From the cell containing the given text, extract its center point as [X, Y] coordinate. 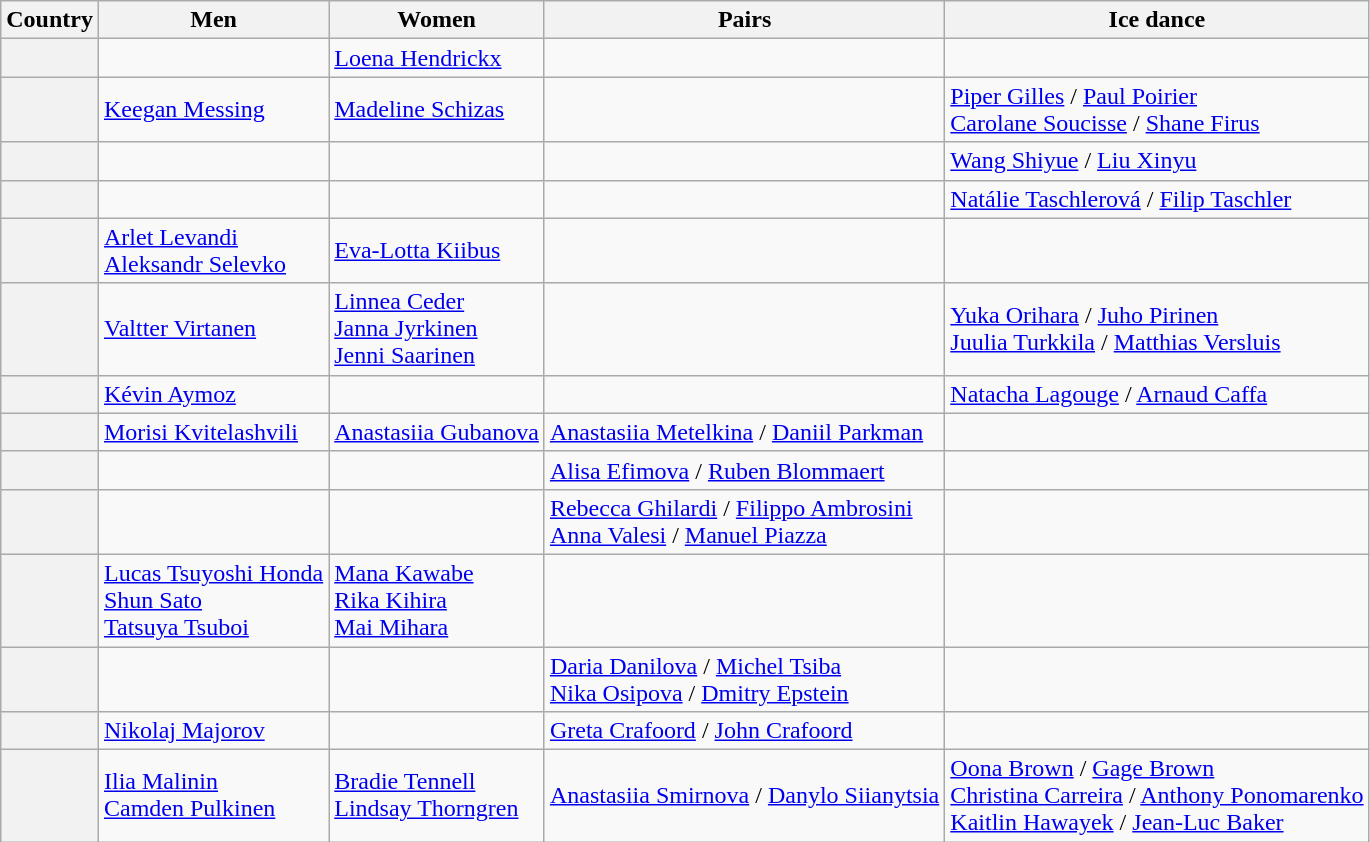
Arlet LevandiAleksandr Selevko [213, 250]
Loena Hendrickx [437, 58]
Men [213, 20]
Piper Gilles / Paul PoirierCarolane Soucisse / Shane Firus [1157, 110]
Pairs [744, 20]
Wang Shiyue / Liu Xinyu [1157, 161]
Ice dance [1157, 20]
Nikolaj Majorov [213, 731]
Linnea CederJanna JyrkinenJenni Saarinen [437, 329]
Greta Crafoord / John Crafoord [744, 731]
Anastasiia Gubanova [437, 432]
Bradie TennellLindsay Thorngren [437, 796]
Oona Brown / Gage BrownChristina Carreira / Anthony PonomarenkoKaitlin Hawayek / Jean-Luc Baker [1157, 796]
Morisi Kvitelashvili [213, 432]
Madeline Schizas [437, 110]
Yuka Orihara / Juho PirinenJuulia Turkkila / Matthias Versluis [1157, 329]
Mana KawabeRika KihiraMai Mihara [437, 600]
Rebecca Ghilardi / Filippo Ambrosini Anna Valesi / Manuel Piazza [744, 522]
Daria Danilova / Michel TsibaNika Osipova / Dmitry Epstein [744, 678]
Kévin Aymoz [213, 394]
Women [437, 20]
Anastasiia Metelkina / Daniil Parkman [744, 432]
Keegan Messing [213, 110]
Alisa Efimova / Ruben Blommaert [744, 470]
Ilia MalininCamden Pulkinen [213, 796]
Lucas Tsuyoshi HondaShun SatoTatsuya Tsuboi [213, 600]
Valtter Virtanen [213, 329]
Country [50, 20]
Natacha Lagouge / Arnaud Caffa [1157, 394]
Eva-Lotta Kiibus [437, 250]
Anastasiia Smirnova / Danylo Siianytsia [744, 796]
Natálie Taschlerová / Filip Taschler [1157, 199]
